Return [X, Y] of the center of cell containing provided text 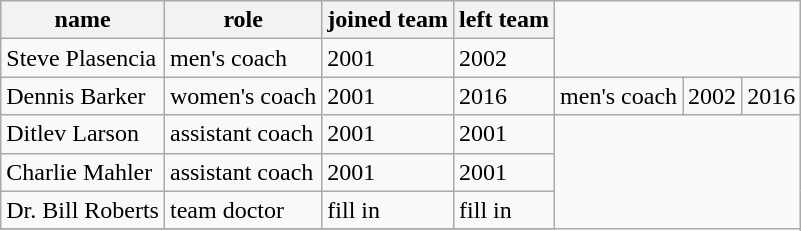
Ditlev Larson [83, 134]
team doctor [242, 210]
name [83, 20]
Dennis Barker [83, 96]
Charlie Mahler [83, 172]
left team [504, 20]
joined team [388, 20]
women's coach [242, 96]
role [242, 20]
Dr. Bill Roberts [83, 210]
Steve Plasencia [83, 58]
